Find where the given text appears and provide that cell's center as [X, Y] coordinate. 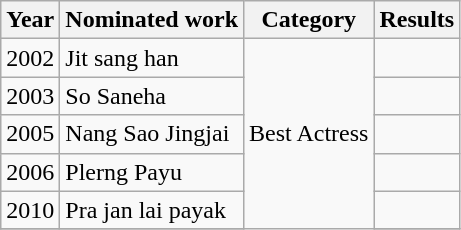
Best Actress [309, 134]
2005 [30, 134]
Nominated work [152, 20]
2003 [30, 96]
Results [417, 20]
So Saneha [152, 96]
2006 [30, 172]
2002 [30, 58]
Nang Sao Jingjai [152, 134]
Plerng Payu [152, 172]
Pra jan lai payak [152, 210]
2010 [30, 210]
Jit sang han [152, 58]
Category [309, 20]
Year [30, 20]
